From the cell containing the given text, extract its center point as (x, y) coordinate. 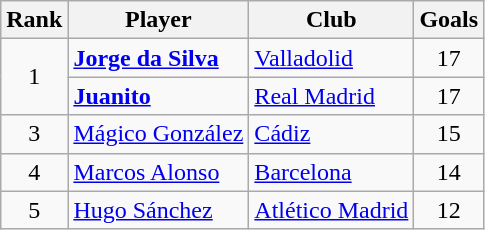
3 (34, 134)
Barcelona (332, 172)
Mágico González (158, 134)
Jorge da Silva (158, 58)
14 (449, 172)
Hugo Sánchez (158, 210)
4 (34, 172)
Marcos Alonso (158, 172)
Valladolid (332, 58)
12 (449, 210)
Rank (34, 20)
5 (34, 210)
Goals (449, 20)
15 (449, 134)
1 (34, 77)
Player (158, 20)
Club (332, 20)
Cádiz (332, 134)
Juanito (158, 96)
Real Madrid (332, 96)
Atlético Madrid (332, 210)
